Capture the cell that displays the provided text and extract its [x, y] central coordinate. 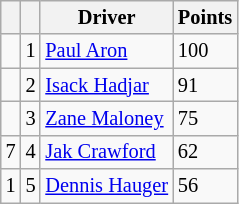
75 [205, 118]
Dennis Hauger [106, 186]
3 [31, 118]
5 [31, 186]
56 [205, 186]
62 [205, 152]
2 [31, 85]
91 [205, 85]
7 [11, 152]
Points [205, 17]
Driver [106, 17]
100 [205, 51]
4 [31, 152]
Zane Maloney [106, 118]
Jak Crawford [106, 152]
Isack Hadjar [106, 85]
Paul Aron [106, 51]
